Locate the cell with the specified text and output its (x, y) center coordinate. 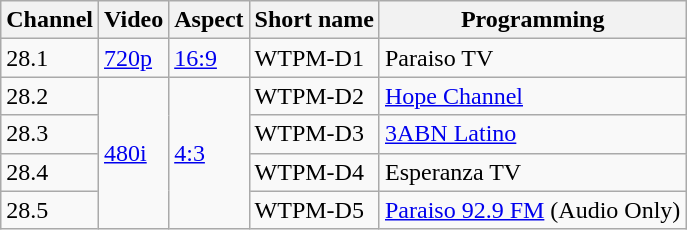
480i (134, 153)
Aspect (209, 20)
28.3 (50, 134)
Short name (314, 20)
28.1 (50, 58)
28.4 (50, 172)
16:9 (209, 58)
Paraiso TV (532, 58)
Programming (532, 20)
720p (134, 58)
WTPM-D5 (314, 210)
Hope Channel (532, 96)
Esperanza TV (532, 172)
28.5 (50, 210)
3ABN Latino (532, 134)
WTPM-D1 (314, 58)
Video (134, 20)
WTPM-D3 (314, 134)
WTPM-D2 (314, 96)
Channel (50, 20)
28.2 (50, 96)
Paraiso 92.9 FM (Audio Only) (532, 210)
4:3 (209, 153)
WTPM-D4 (314, 172)
